Detect which cell encompasses the target text, then output its [X, Y] center coordinate. 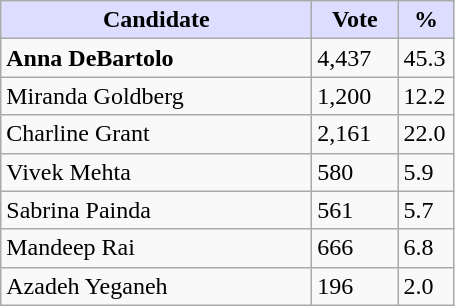
5.9 [426, 172]
Charline Grant [156, 134]
Miranda Goldberg [156, 96]
561 [355, 210]
Anna DeBartolo [156, 58]
6.8 [426, 248]
1,200 [355, 96]
Candidate [156, 20]
196 [355, 286]
2,161 [355, 134]
Azadeh Yeganeh [156, 286]
666 [355, 248]
Vote [355, 20]
580 [355, 172]
45.3 [426, 58]
% [426, 20]
4,437 [355, 58]
Mandeep Rai [156, 248]
22.0 [426, 134]
2.0 [426, 286]
Vivek Mehta [156, 172]
5.7 [426, 210]
Sabrina Painda [156, 210]
12.2 [426, 96]
